For the text-containing cell, return its midpoint in (X, Y) coordinate format. 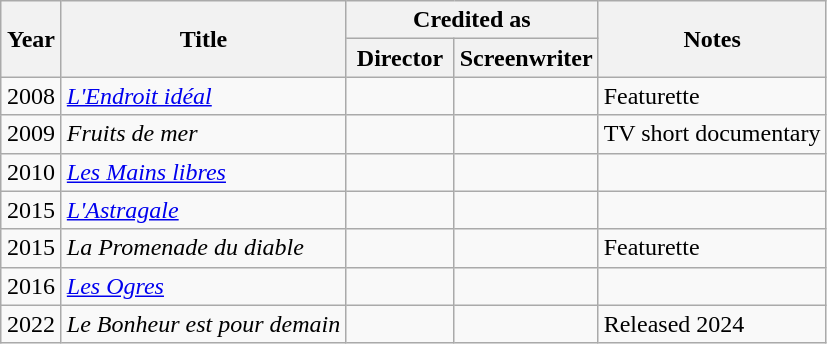
2008 (32, 96)
Released 2024 (712, 324)
Fruits de mer (203, 134)
L'Astragale (203, 210)
Credited as (472, 20)
2009 (32, 134)
TV short documentary (712, 134)
Notes (712, 39)
La Promenade du diable (203, 248)
Les Ogres (203, 286)
Year (32, 39)
Les Mains libres (203, 172)
2010 (32, 172)
Director (400, 58)
L'Endroit idéal (203, 96)
2022 (32, 324)
Le Bonheur est pour demain (203, 324)
Screenwriter (526, 58)
Title (203, 39)
2016 (32, 286)
